Scan for the cell matching the given text and deliver its [x, y] coordinate at center. 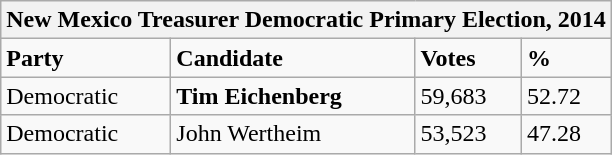
Votes [468, 58]
New Mexico Treasurer Democratic Primary Election, 2014 [306, 20]
Candidate [293, 58]
53,523 [468, 134]
Party [86, 58]
John Wertheim [293, 134]
Tim Eichenberg [293, 96]
59,683 [468, 96]
52.72 [566, 96]
% [566, 58]
47.28 [566, 134]
